Capture the cell that displays the provided text and extract its [X, Y] central coordinate. 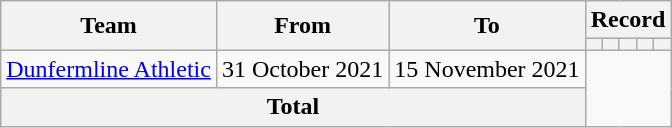
15 November 2021 [487, 69]
Dunfermline Athletic [109, 69]
Record [628, 20]
From [302, 26]
31 October 2021 [302, 69]
Total [293, 107]
To [487, 26]
Team [109, 26]
